Find where the given text appears and provide that cell's center as (x, y) coordinate. 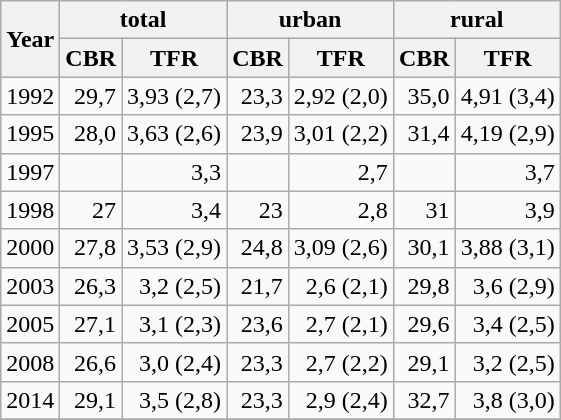
3,09 (2,6) (340, 248)
27,1 (91, 324)
23,9 (258, 134)
urban (310, 20)
2014 (30, 400)
2000 (30, 248)
24,8 (258, 248)
30,1 (424, 248)
3,4 (174, 210)
2,8 (340, 210)
27,8 (91, 248)
1992 (30, 96)
1997 (30, 172)
2005 (30, 324)
3,63 (2,6) (174, 134)
3,9 (508, 210)
35,0 (424, 96)
2008 (30, 362)
29,7 (91, 96)
2,9 (2,4) (340, 400)
3,8 (3,0) (508, 400)
28,0 (91, 134)
3,4 (2,5) (508, 324)
27 (91, 210)
2,6 (2,1) (340, 286)
3,5 (2,8) (174, 400)
26,6 (91, 362)
2,7 (2,1) (340, 324)
3,6 (2,9) (508, 286)
4,19 (2,9) (508, 134)
3,53 (2,9) (174, 248)
23,6 (258, 324)
Year (30, 39)
3,93 (2,7) (174, 96)
29,6 (424, 324)
1995 (30, 134)
3,01 (2,2) (340, 134)
1998 (30, 210)
3,1 (2,3) (174, 324)
2,92 (2,0) (340, 96)
2003 (30, 286)
3,3 (174, 172)
21,7 (258, 286)
2,7 (340, 172)
23 (258, 210)
29,8 (424, 286)
total (144, 20)
32,7 (424, 400)
rural (476, 20)
4,91 (3,4) (508, 96)
2,7 (2,2) (340, 362)
26,3 (91, 286)
3,7 (508, 172)
31,4 (424, 134)
3,0 (2,4) (174, 362)
3,88 (3,1) (508, 248)
31 (424, 210)
